Find where the given text appears and provide that cell's center as [x, y] coordinate. 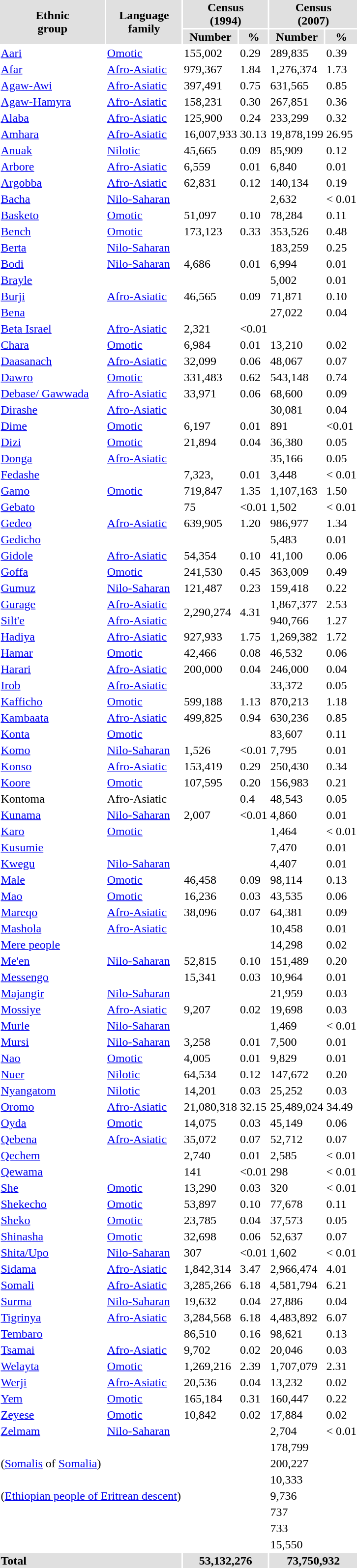
165,184 [210, 1399]
Hamar [52, 653]
Messengo [52, 977]
631,565 [297, 85]
Burji [52, 296]
353,526 [297, 231]
32.15 [254, 1107]
6,994 [297, 264]
48,543 [297, 799]
86,510 [210, 1334]
1.75 [254, 637]
21,959 [297, 993]
499,825 [210, 718]
83,607 [297, 734]
Mossiye [52, 1009]
4,860 [297, 815]
9,829 [297, 1058]
1,526 [210, 750]
331,483 [210, 377]
9,736 [297, 1496]
Nyangatom [52, 1091]
21,080,318 [210, 1107]
2,290,274 [210, 612]
Amhara [52, 134]
46,565 [210, 296]
Brayle [52, 280]
Bacha [52, 199]
36,380 [297, 442]
38,096 [210, 912]
17,884 [297, 1415]
147,672 [297, 1074]
52,815 [210, 961]
153,419 [210, 766]
4,581,794 [297, 1285]
9,702 [210, 1350]
Tsamai [52, 1350]
15,341 [210, 977]
151,489 [297, 961]
Mashola [52, 928]
7,500 [297, 1042]
107,595 [210, 783]
0.45 [254, 572]
1,464 [297, 831]
891 [297, 426]
Somali [52, 1285]
543,148 [297, 377]
Gebato [52, 507]
Tembaro [52, 1334]
Agaw-Hamyra [52, 102]
159,418 [297, 588]
307 [210, 1253]
0.16 [254, 1334]
Oyda [52, 1123]
363,009 [297, 572]
241,530 [210, 572]
Konta [52, 734]
6,984 [210, 345]
1,269,216 [210, 1366]
64,381 [297, 912]
630,236 [297, 718]
183,259 [297, 248]
Karo [52, 831]
19,878,199 [297, 134]
Alaba [52, 118]
3,284,568 [210, 1317]
Gedeo [52, 523]
870,213 [297, 701]
Qewama [52, 1172]
639,905 [210, 523]
33,372 [297, 685]
156,983 [297, 783]
927,933 [210, 637]
She [52, 1188]
Werji [52, 1382]
979,367 [210, 69]
Irob [52, 685]
2,321 [210, 329]
23,785 [210, 1220]
10,333 [297, 1480]
32,698 [210, 1236]
1,276,374 [297, 69]
125,900 [210, 118]
4,407 [297, 864]
2,585 [297, 1155]
52,637 [297, 1236]
30.13 [254, 134]
Komo [52, 750]
0.30 [254, 102]
15,550 [297, 1544]
Male [52, 880]
62,831 [210, 183]
160,447 [297, 1399]
(Somalis of Somalia) [91, 1463]
1,502 [297, 507]
Qebena [52, 1139]
Kambaata [52, 718]
64,534 [210, 1074]
33,971 [210, 393]
1,867,377 [297, 604]
5,483 [297, 539]
16,236 [210, 896]
Mere people [52, 945]
Daasanach [52, 361]
Bodi [52, 264]
10,842 [210, 1415]
10,458 [297, 928]
14,075 [210, 1123]
98,114 [297, 880]
45,149 [297, 1123]
Total [91, 1561]
Bench [52, 231]
Anuak [52, 150]
Yem [52, 1399]
986,977 [297, 523]
Mareqo [52, 912]
5,002 [297, 280]
(Ethiopian people of Eritrean descent) [91, 1496]
173,123 [210, 231]
2,966,474 [297, 1269]
Dirashe [52, 410]
53,897 [210, 1204]
Koore [52, 783]
Census(1994) [226, 14]
0.08 [254, 653]
940,766 [297, 620]
4.31 [254, 612]
Zelmam [52, 1431]
25,252 [297, 1091]
Mursi [52, 1042]
Mao [52, 896]
155,002 [210, 53]
Kunama [52, 815]
Beta Israel [52, 329]
2,632 [297, 199]
53,132,276 [226, 1561]
733 [297, 1528]
0.62 [254, 377]
71,871 [297, 296]
Tigrinya [52, 1317]
13,290 [210, 1188]
Nao [52, 1058]
19,632 [210, 1301]
Gedicho [52, 539]
Goffa [52, 572]
19,698 [297, 1009]
52,712 [297, 1139]
3,285,266 [210, 1285]
Oromo [52, 1107]
298 [297, 1172]
Konso [52, 766]
Kwegu [52, 864]
1.35 [254, 491]
158,231 [210, 102]
41,100 [297, 556]
78,284 [297, 215]
1,707,079 [297, 1366]
Dizi [52, 442]
0.31 [254, 1399]
Dawro [52, 377]
Nuer [52, 1074]
25,489,024 [297, 1107]
Gamo [52, 491]
2,007 [210, 815]
3,448 [297, 475]
% [254, 37]
0.4 [254, 799]
9,207 [210, 1009]
200,000 [210, 669]
27,022 [297, 312]
121,487 [210, 588]
2,740 [210, 1155]
Kafficho [52, 701]
6,559 [210, 167]
267,851 [297, 102]
2,704 [297, 1431]
0.24 [254, 118]
289,835 [297, 53]
737 [297, 1512]
Gidole [52, 556]
Ethnicgroup [52, 22]
7,470 [297, 847]
Qechem [52, 1155]
Silt'e [52, 620]
1.13 [254, 701]
Zeyese [52, 1415]
397,491 [210, 85]
Arbore [52, 167]
Kontoma [52, 799]
140,134 [297, 183]
46,532 [297, 653]
Afar [52, 69]
Argobba [52, 183]
0.33 [254, 231]
68,600 [297, 393]
3,258 [210, 1042]
Harari [52, 669]
Debase/ Gawwada [52, 393]
1,469 [297, 1026]
Gumuz [52, 588]
7,795 [297, 750]
45,665 [210, 150]
85,909 [297, 150]
7,323, [210, 475]
0.23 [254, 588]
6,197 [210, 426]
719,847 [210, 491]
Welayta [52, 1366]
Dime [52, 426]
35,166 [297, 458]
1.20 [254, 523]
4,483,892 [297, 1317]
4,005 [210, 1058]
Aari [52, 53]
20,046 [297, 1350]
Agaw-Awi [52, 85]
178,799 [297, 1447]
233,299 [297, 118]
0.20 [254, 783]
13,232 [297, 1382]
Shinasha [52, 1236]
Me'en [52, 961]
1,269,382 [297, 637]
Sidama [52, 1269]
Shita/Upo [52, 1253]
Chara [52, 345]
1,107,163 [297, 491]
10,964 [297, 977]
6,840 [297, 167]
3.47 [254, 1269]
246,000 [297, 669]
Fedashe [52, 475]
Sheko [52, 1220]
43,535 [297, 896]
20,536 [210, 1382]
200,227 [297, 1463]
1,602 [297, 1253]
Hadiya [52, 637]
Kusumie [52, 847]
13,210 [297, 345]
35,072 [210, 1139]
Majangir [52, 993]
Bena [52, 312]
32,099 [210, 361]
48,067 [297, 361]
Languagefamily [144, 22]
1,842,314 [210, 1269]
42,466 [210, 653]
599,188 [210, 701]
37,573 [297, 1220]
320 [297, 1188]
250,430 [297, 766]
54,354 [210, 556]
30,081 [297, 410]
46,458 [210, 880]
98,621 [297, 1334]
Berta [52, 248]
Gurage [52, 604]
Donga [52, 458]
141 [210, 1172]
21,894 [210, 442]
14,201 [210, 1091]
51,097 [210, 215]
0.75 [254, 85]
1.84 [254, 69]
Basketo [52, 215]
14,298 [297, 945]
4,686 [210, 264]
0.94 [254, 718]
16,007,933 [210, 134]
Surma [52, 1301]
2.39 [254, 1366]
Murle [52, 1026]
75 [210, 507]
Shekecho [52, 1204]
77,678 [297, 1204]
27,886 [297, 1301]
